Locate the cell with the specified text and output its (x, y) center coordinate. 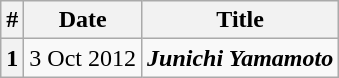
Title (240, 20)
1 (12, 58)
Junichi Yamamoto (240, 58)
3 Oct 2012 (83, 58)
Date (83, 20)
# (12, 20)
